From the cell containing the given text, extract its center point as (x, y) coordinate. 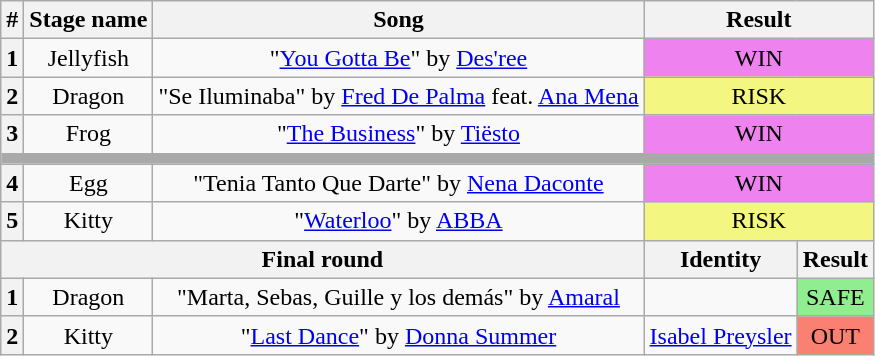
"Waterloo" by ABBA (398, 221)
3 (12, 134)
Stage name (88, 20)
SAFE (835, 297)
"Se Iluminaba" by Fred De Palma feat. Ana Mena (398, 96)
Identity (720, 259)
Frog (88, 134)
"The Business" by Tiësto (398, 134)
"Tenia Tanto Que Darte" by Nena Daconte (398, 183)
"Last Dance" by Donna Summer (398, 335)
Final round (322, 259)
Song (398, 20)
# (12, 20)
Isabel Preysler (720, 335)
5 (12, 221)
Jellyfish (88, 58)
4 (12, 183)
OUT (835, 335)
"You Gotta Be" by Des'ree (398, 58)
Egg (88, 183)
"Marta, Sebas, Guille y los demás" by Amaral (398, 297)
